Capture the cell that displays the provided text and extract its [X, Y] central coordinate. 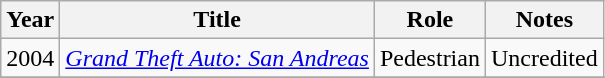
Pedestrian [430, 58]
Uncredited [544, 58]
Title [218, 20]
Grand Theft Auto: San Andreas [218, 58]
2004 [30, 58]
Year [30, 20]
Role [430, 20]
Notes [544, 20]
